Identify which cell holds the provided text, then report its [x, y] central coordinate. 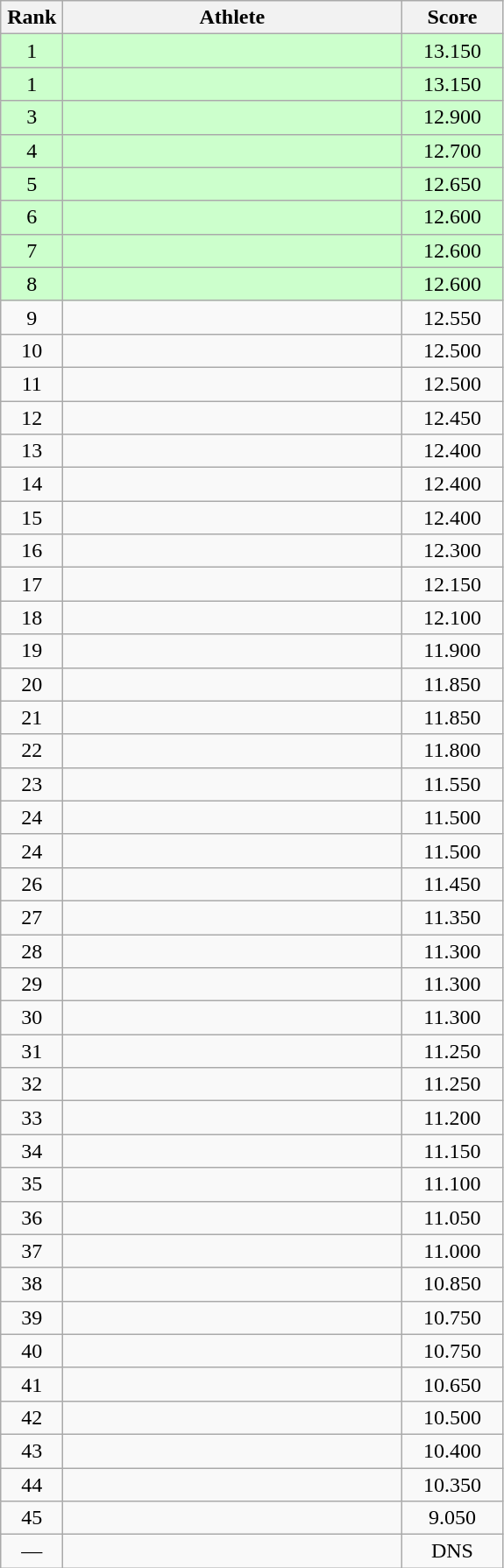
43 [32, 1451]
11.000 [452, 1251]
11.800 [452, 751]
19 [32, 651]
10.400 [452, 1451]
8 [32, 284]
14 [32, 484]
6 [32, 217]
11.350 [452, 917]
Rank [32, 18]
13 [32, 451]
10.500 [452, 1417]
7 [32, 251]
10.650 [452, 1384]
— [32, 1551]
32 [32, 1084]
4 [32, 151]
35 [32, 1184]
Score [452, 18]
27 [32, 917]
17 [32, 584]
11.100 [452, 1184]
39 [32, 1317]
10.350 [452, 1485]
33 [32, 1118]
11.450 [452, 884]
12.300 [452, 551]
42 [32, 1417]
31 [32, 1051]
3 [32, 117]
30 [32, 1018]
9 [32, 317]
15 [32, 518]
34 [32, 1151]
11.200 [452, 1118]
11.150 [452, 1151]
10 [32, 350]
45 [32, 1518]
37 [32, 1251]
16 [32, 551]
38 [32, 1284]
40 [32, 1351]
11 [32, 384]
12.100 [452, 618]
11.550 [452, 784]
12 [32, 418]
36 [32, 1218]
20 [32, 684]
22 [32, 751]
9.050 [452, 1518]
DNS [452, 1551]
12.650 [452, 184]
41 [32, 1384]
12.550 [452, 317]
12.900 [452, 117]
12.450 [452, 418]
29 [32, 985]
26 [32, 884]
44 [32, 1485]
5 [32, 184]
11.050 [452, 1218]
12.150 [452, 584]
10.850 [452, 1284]
12.700 [452, 151]
Athlete [232, 18]
21 [32, 717]
23 [32, 784]
18 [32, 618]
28 [32, 950]
11.900 [452, 651]
